Detect which cell encompasses the target text, then output its [X, Y] center coordinate. 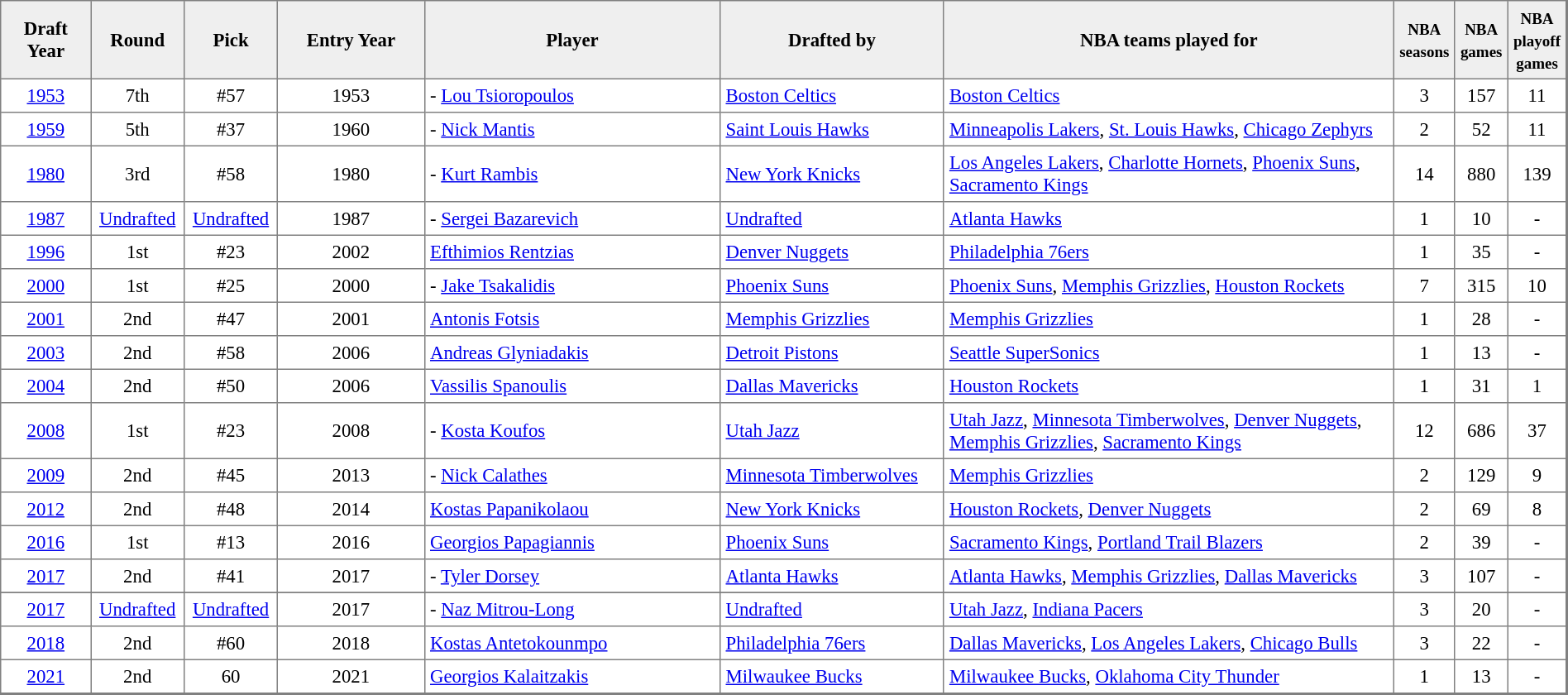
39 [1481, 542]
Vassilis Spanoulis [572, 386]
NBA seasons [1424, 40]
31 [1481, 386]
5th [137, 129]
315 [1481, 285]
Utah Jazz, Indiana Pacers [1169, 609]
37 [1537, 431]
Seattle SuperSonics [1169, 352]
- Naz Mitrou-Long [572, 609]
#45 [232, 475]
NBA playoff games [1537, 40]
35 [1481, 252]
Dallas Mavericks, Los Angeles Lakers, Chicago Bulls [1169, 643]
Sacramento Kings, Portland Trail Blazers [1169, 542]
Antonis Fotsis [572, 319]
- Tyler Dorsey [572, 576]
2004 [46, 386]
Dallas Mavericks [832, 386]
- Kurt Rambis [572, 174]
Pick [232, 40]
- Nick Calathes [572, 475]
- Lou Tsioropoulos [572, 95]
2009 [46, 475]
Saint Louis Hawks [832, 129]
22 [1481, 643]
Utah Jazz, Minnesota Timberwolves, Denver Nuggets, Memphis Grizzlies, Sacramento Kings [1169, 431]
2002 [351, 252]
1959 [46, 129]
Minneapolis Lakers, St. Louis Hawks, Chicago Zephyrs [1169, 129]
Phoenix Suns, Memphis Grizzlies, Houston Rockets [1169, 285]
Andreas Glyniadakis [572, 352]
#41 [232, 576]
12 [1424, 431]
2012 [46, 509]
7th [137, 95]
- Jake Tsakalidis [572, 285]
Player [572, 40]
107 [1481, 576]
Los Angeles Lakers, Charlotte Hornets, Phoenix Suns, Sacramento Kings [1169, 174]
28 [1481, 319]
Milwaukee Bucks, Oklahoma City Thunder [1169, 677]
69 [1481, 509]
2014 [351, 509]
Drafted by [832, 40]
157 [1481, 95]
- Nick Mantis [572, 129]
#37 [232, 129]
- Sergei Bazarevich [572, 218]
Minnesota Timberwolves [832, 475]
#47 [232, 319]
#25 [232, 285]
Milwaukee Bucks [832, 677]
3rd [137, 174]
20 [1481, 609]
#57 [232, 95]
14 [1424, 174]
2013 [351, 475]
Denver Nuggets [832, 252]
7 [1424, 285]
880 [1481, 174]
Round [137, 40]
Kostas Papanikolaou [572, 509]
NBA teams played for [1169, 40]
Atlanta Hawks, Memphis Grizzlies, Dallas Mavericks [1169, 576]
2003 [46, 352]
Draft Year [46, 40]
1996 [46, 252]
8 [1537, 509]
#50 [232, 386]
Houston Rockets, Denver Nuggets [1169, 509]
139 [1537, 174]
Entry Year [351, 40]
Houston Rockets [1169, 386]
Utah Jazz [832, 431]
129 [1481, 475]
52 [1481, 129]
#48 [232, 509]
Georgios Kalaitzakis [572, 677]
60 [232, 677]
#13 [232, 542]
9 [1537, 475]
#60 [232, 643]
Detroit Pistons [832, 352]
NBA games [1481, 40]
686 [1481, 431]
- Kosta Koufos [572, 431]
Efthimios Rentzias [572, 252]
Georgios Papagiannis [572, 542]
Kostas Antetokounmpo [572, 643]
1960 [351, 129]
